Capture the cell that displays the provided text and extract its (X, Y) central coordinate. 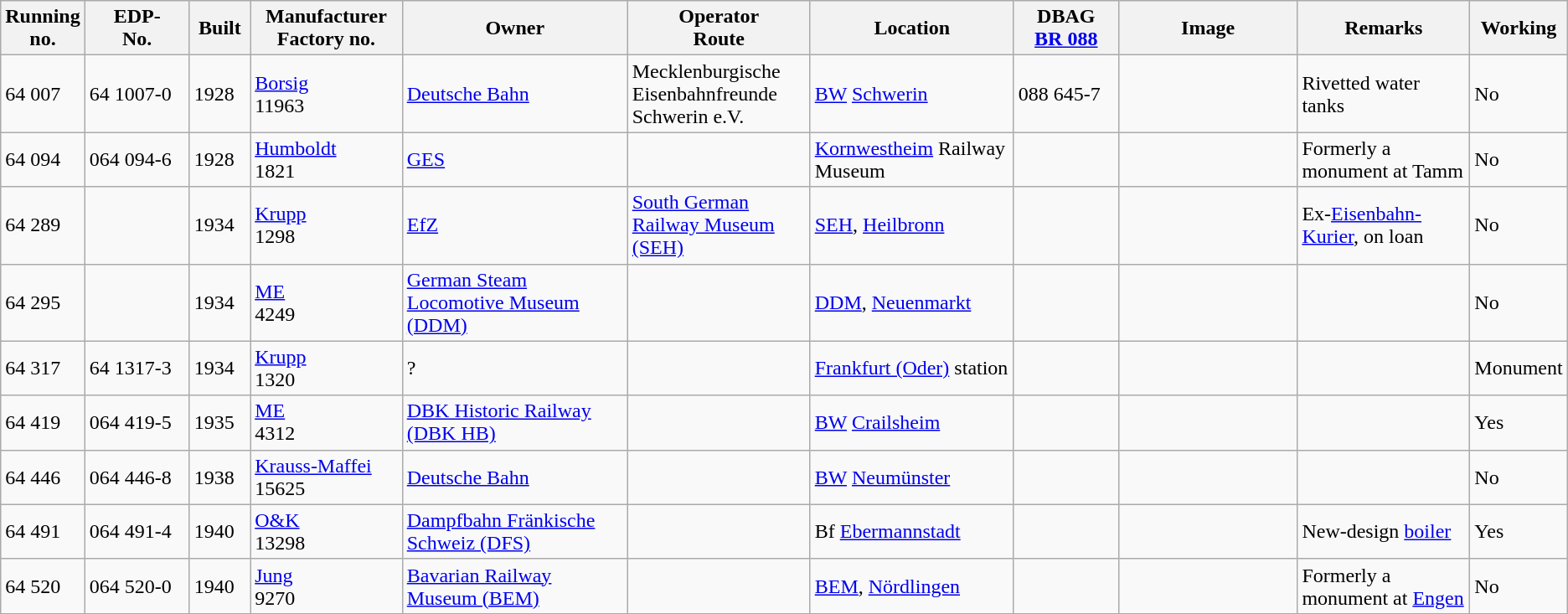
64 295 (43, 302)
64 419 (43, 422)
SEH, Heilbronn (911, 225)
Krupp1298 (327, 225)
Jung9270 (327, 586)
BW Crailsheim (911, 422)
New-design boiler (1384, 531)
Kornwestheim Railway Museum (911, 159)
ManufacturerFactory no. (327, 28)
64 094 (43, 159)
064 094-6 (137, 159)
ME4312 (327, 422)
Rivetted water tanks (1384, 94)
BW Neumünster (911, 477)
DBK Historic Railway (DBK HB) (514, 422)
Monument (1519, 369)
DDM, Neuenmarkt (911, 302)
Runningno. (43, 28)
German Steam Locomotive Museum (DDM) (514, 302)
64 491 (43, 531)
Formerly a monument at Engen (1384, 586)
? (514, 369)
64 520 (43, 586)
064 446-8 (137, 477)
64 317 (43, 369)
Dampfbahn Fränkische Schweiz (DFS) (514, 531)
BEM, Nördlingen (911, 586)
64 446 (43, 477)
EfZ (514, 225)
Frankfurt (Oder) station (911, 369)
DBAGBR 088 (1065, 28)
Borsig11963 (327, 94)
Bf Ebermannstadt (911, 531)
O&K13298 (327, 531)
64 007 (43, 94)
064 491-4 (137, 531)
088 645-7 (1065, 94)
64 1007-0 (137, 94)
064 419-5 (137, 422)
ME4249 (327, 302)
South German Railway Museum (SEH) (719, 225)
064 520-0 (137, 586)
Krauss-Maffei15625 (327, 477)
Bavarian Railway Museum (BEM) (514, 586)
Owner (514, 28)
Working (1519, 28)
64 289 (43, 225)
OperatorRoute (719, 28)
Formerly a monument at Tamm (1384, 159)
Ex-Eisenbahn-Kurier, on loan (1384, 225)
64 1317-3 (137, 369)
Krupp1320 (327, 369)
Built (219, 28)
Mecklenburgische Eisenbahnfreunde Schwerin e.V. (719, 94)
1938 (219, 477)
Location (911, 28)
Image (1208, 28)
BW Schwerin (911, 94)
EDP-No. (137, 28)
Humboldt1821 (327, 159)
GES (514, 159)
Remarks (1384, 28)
1935 (219, 422)
